Scan for the cell matching the given text and deliver its (x, y) coordinate at center. 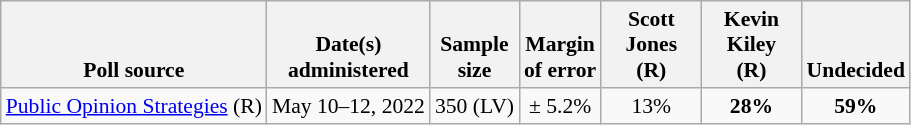
Public Opinion Strategies (R) (134, 106)
28% (751, 106)
± 5.2% (560, 106)
Samplesize (474, 44)
Undecided (855, 44)
59% (855, 106)
KevinKiley(R) (751, 44)
13% (651, 106)
Marginof error (560, 44)
Poll source (134, 44)
350 (LV) (474, 106)
Date(s)administered (348, 44)
ScottJones(R) (651, 44)
May 10–12, 2022 (348, 106)
